For the text-containing cell, return its midpoint in (X, Y) coordinate format. 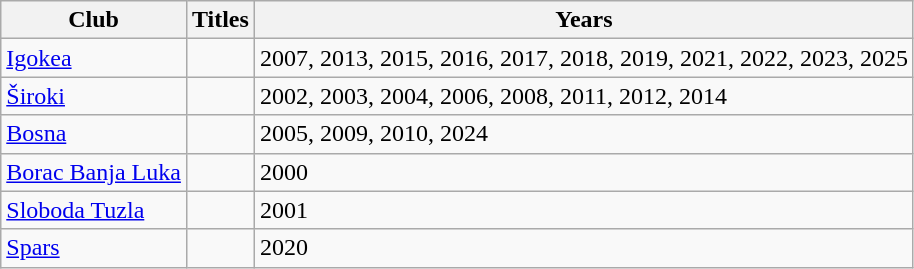
2020 (584, 248)
Club (94, 20)
Spars (94, 248)
Titles (220, 20)
Široki (94, 96)
2007, 2013, 2015, 2016, 2017, 2018, 2019, 2021, 2022, 2023, 2025 (584, 58)
2000 (584, 172)
Sloboda Tuzla (94, 210)
Years (584, 20)
Borac Banja Luka (94, 172)
2002, 2003, 2004, 2006, 2008, 2011, 2012, 2014 (584, 96)
2001 (584, 210)
Bosna (94, 134)
2005, 2009, 2010, 2024 (584, 134)
Igokea (94, 58)
